Determine the [X, Y] coordinate at the center of the cell enclosing the given text.  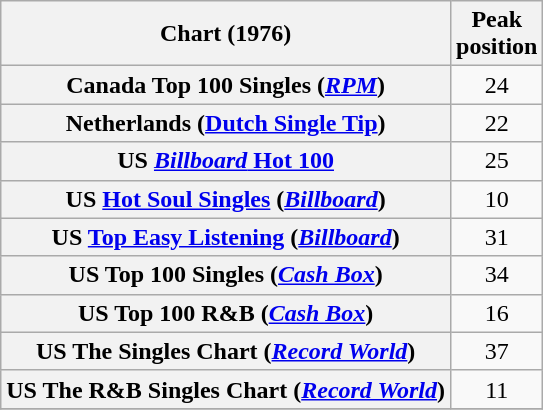
Chart (1976) [226, 34]
Peakposition [497, 34]
37 [497, 351]
US Top 100 Singles (Cash Box) [226, 275]
16 [497, 313]
US Billboard Hot 100 [226, 161]
10 [497, 199]
31 [497, 237]
34 [497, 275]
US The R&B Singles Chart (Record World) [226, 389]
US Top Easy Listening (Billboard) [226, 237]
Netherlands (Dutch Single Tip) [226, 123]
25 [497, 161]
24 [497, 85]
Canada Top 100 Singles (RPM) [226, 85]
US Hot Soul Singles (Billboard) [226, 199]
US Top 100 R&B (Cash Box) [226, 313]
22 [497, 123]
US The Singles Chart (Record World) [226, 351]
11 [497, 389]
